Capture the cell that displays the provided text and extract its (X, Y) central coordinate. 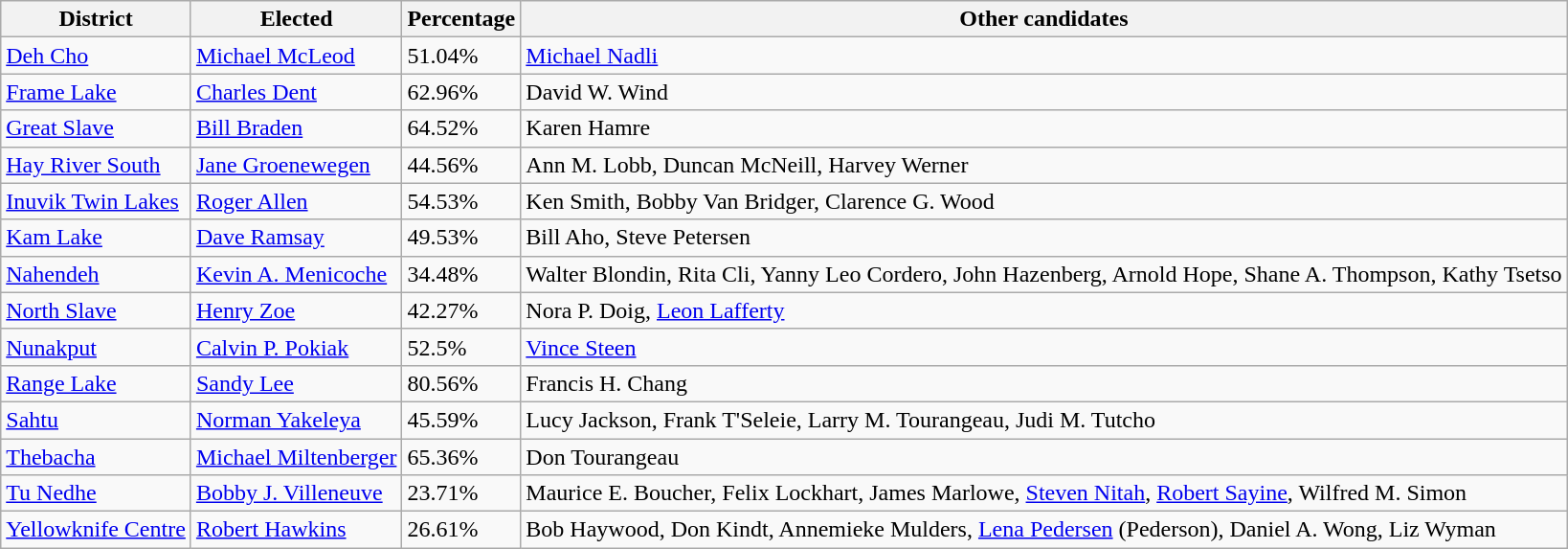
23.71% (461, 493)
Percentage (461, 19)
Bobby J. Villeneuve (297, 493)
Bill Braden (297, 128)
Ken Smith, Bobby Van Bridger, Clarence G. Wood (1043, 201)
42.27% (461, 310)
Calvin P. Pokiak (297, 347)
Deh Cho (96, 56)
Michael Nadli (1043, 56)
Walter Blondin, Rita Cli, Yanny Leo Cordero, John Hazenberg, Arnold Hope, Shane A. Thompson, Kathy Tsetso (1043, 274)
Robert Hawkins (297, 530)
Nahendeh (96, 274)
Maurice E. Boucher, Felix Lockhart, James Marlowe, Steven Nitah, Robert Sayine, Wilfred M. Simon (1043, 493)
Michael Miltenberger (297, 457)
Bob Haywood, Don Kindt, Annemieke Mulders, Lena Pedersen (Pederson), Daniel A. Wong, Liz Wyman (1043, 530)
51.04% (461, 56)
Roger Allen (297, 201)
Frame Lake (96, 92)
Ann M. Lobb, Duncan McNeill, Harvey Werner (1043, 165)
Sahtu (96, 420)
64.52% (461, 128)
Henry Zoe (297, 310)
Norman Yakeleya (297, 420)
45.59% (461, 420)
Sandy Lee (297, 383)
Dave Ramsay (297, 238)
Other candidates (1043, 19)
Thebacha (96, 457)
Karen Hamre (1043, 128)
Kam Lake (96, 238)
54.53% (461, 201)
62.96% (461, 92)
Inuvik Twin Lakes (96, 201)
Range Lake (96, 383)
Great Slave (96, 128)
Yellowknife Centre (96, 530)
49.53% (461, 238)
David W. Wind (1043, 92)
Charles Dent (297, 92)
Vince Steen (1043, 347)
Nora P. Doig, Leon Lafferty (1043, 310)
Elected (297, 19)
Nunakput (96, 347)
Lucy Jackson, Frank T'Seleie, Larry M. Tourangeau, Judi M. Tutcho (1043, 420)
26.61% (461, 530)
Don Tourangeau (1043, 457)
65.36% (461, 457)
North Slave (96, 310)
44.56% (461, 165)
Jane Groenewegen (297, 165)
District (96, 19)
Bill Aho, Steve Petersen (1043, 238)
80.56% (461, 383)
52.5% (461, 347)
34.48% (461, 274)
Tu Nedhe (96, 493)
Francis H. Chang (1043, 383)
Michael McLeod (297, 56)
Hay River South (96, 165)
Kevin A. Menicoche (297, 274)
